Provide the (x, y) coordinate of the cell's center where the given text is located.  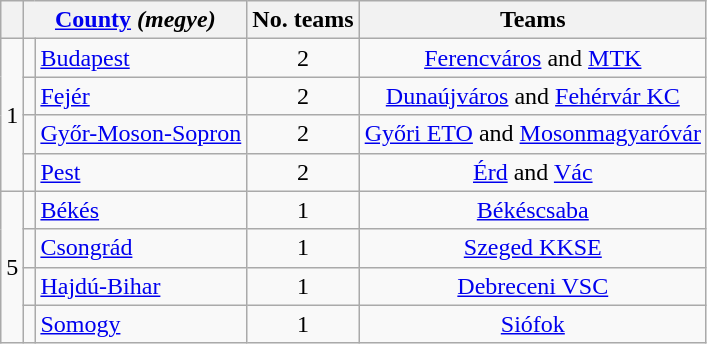
County (megye) (136, 20)
Békés (141, 210)
Ferencváros and MTK (532, 58)
Szeged KKSE (532, 248)
Hajdú-Bihar (141, 286)
Budapest (141, 58)
Csongrád (141, 248)
No. teams (303, 20)
Siófok (532, 324)
Fejér (141, 96)
Érd and Vác (532, 172)
Debreceni VSC (532, 286)
Győri ETO and Mosonmagyaróvár (532, 134)
Győr-Moson-Sopron (141, 134)
Pest (141, 172)
Somogy (141, 324)
Dunaújváros and Fehérvár KC (532, 96)
Teams (532, 20)
Békéscsaba (532, 210)
5 (12, 267)
